Search for the cell housing the specified text and yield its [x, y] center coordinate. 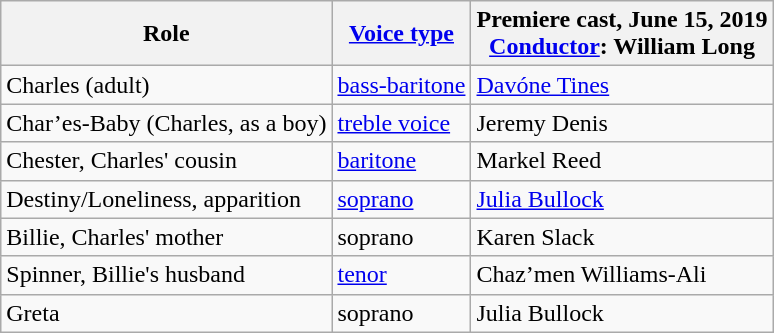
Markel Reed [622, 161]
Greta [166, 313]
treble voice [402, 123]
tenor [402, 275]
Chester, Charles' cousin [166, 161]
Karen Slack [622, 237]
Premiere cast, June 15, 2019Conductor: William Long [622, 34]
bass-baritone [402, 85]
Davóne Tines [622, 85]
baritone [402, 161]
Billie, Charles' mother [166, 237]
Jeremy Denis [622, 123]
Char’es-Baby (Charles, as a boy) [166, 123]
Charles (adult) [166, 85]
Chaz’men Williams-Ali [622, 275]
Voice type [402, 34]
Role [166, 34]
Spinner, Billie's husband [166, 275]
Destiny/Loneliness, apparition [166, 199]
